Identify which cell holds the provided text, then report its (x, y) central coordinate. 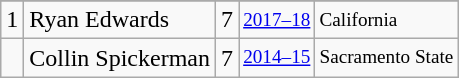
Ryan Edwards (120, 20)
2017–18 (277, 20)
2014–15 (277, 58)
California (386, 20)
Collin Spickerman (120, 58)
1 (12, 20)
Sacramento State (386, 58)
